From the cell containing the given text, extract its center point as [X, Y] coordinate. 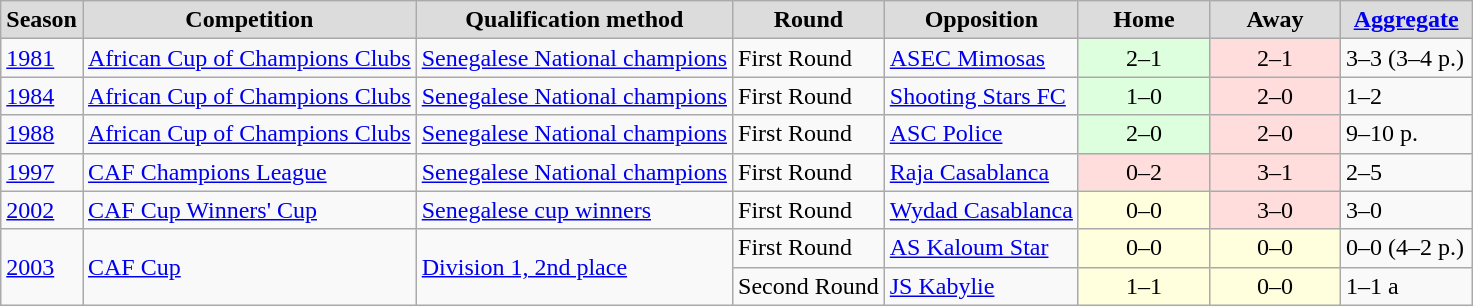
Shooting Stars FC [981, 96]
3–3 (3–4 p.) [1406, 58]
Raja Casablanca [981, 172]
1981 [42, 58]
ASEC Mimosas [981, 58]
CAF Cup [249, 267]
Away [1276, 20]
Wydad Casablanca [981, 210]
1–2 [1406, 96]
Senegalese cup winners [574, 210]
Round [809, 20]
2002 [42, 210]
2–5 [1406, 172]
1997 [42, 172]
0–2 [1144, 172]
CAF Cup Winners' Cup [249, 210]
ASC Police [981, 134]
0–0 (4–2 p.) [1406, 248]
JS Kabylie [981, 286]
AS Kaloum Star [981, 248]
1–1 a [1406, 286]
Aggregate [1406, 20]
Competition [249, 20]
1–1 [1144, 286]
1988 [42, 134]
Second Round [809, 286]
1–0 [1144, 96]
9–10 p. [1406, 134]
2003 [42, 267]
Season [42, 20]
Home [1144, 20]
Qualification method [574, 20]
Opposition [981, 20]
1984 [42, 96]
3–1 [1276, 172]
Division 1, 2nd place [574, 267]
CAF Champions League [249, 172]
